Find where the given text appears and provide that cell's center as (x, y) coordinate. 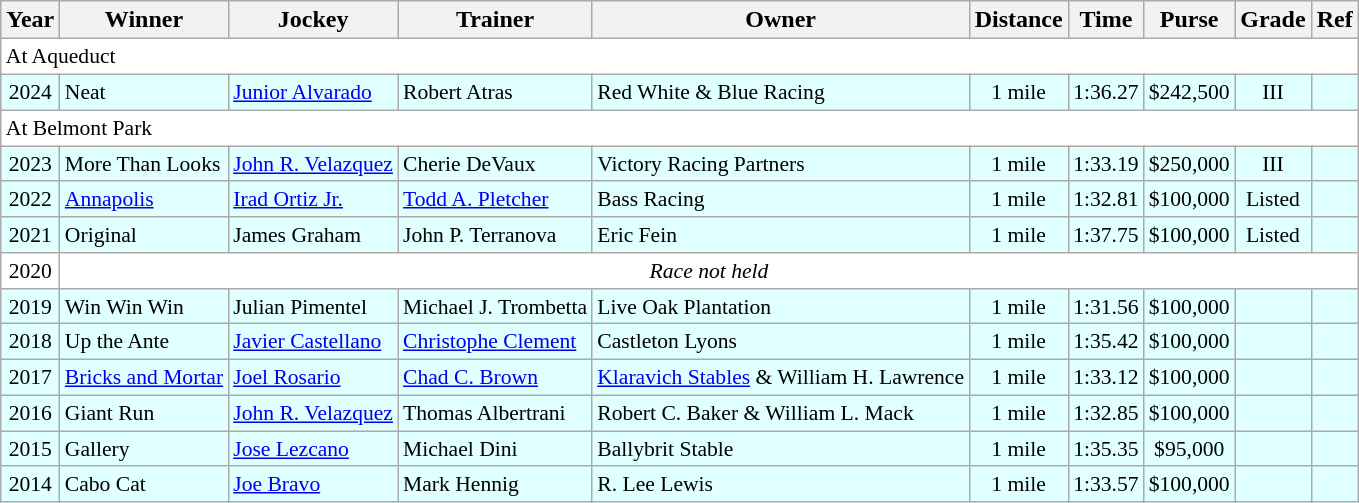
2023 (30, 164)
Year (30, 20)
Julian Pimentel (313, 306)
$95,000 (1190, 449)
Javier Castellano (313, 342)
Klaravich Stables & William H. Lawrence (780, 377)
Junior Alvarado (313, 92)
Race not held (709, 271)
Cherie DeVaux (495, 164)
$242,500 (1190, 92)
Original (144, 235)
Jockey (313, 20)
2020 (30, 271)
2017 (30, 377)
Ref (1334, 20)
Bass Racing (780, 199)
2021 (30, 235)
Cabo Cat (144, 484)
2019 (30, 306)
1:37.75 (1106, 235)
Robert Atras (495, 92)
Jose Lezcano (313, 449)
1:33.57 (1106, 484)
Red White & Blue Racing (780, 92)
Christophe Clement (495, 342)
1:33.19 (1106, 164)
Ballybrit Stable (780, 449)
Time (1106, 20)
$250,000 (1190, 164)
Bricks and Mortar (144, 377)
2018 (30, 342)
Gallery (144, 449)
Mark Hennig (495, 484)
Chad C. Brown (495, 377)
Victory Racing Partners (780, 164)
Purse (1190, 20)
Eric Fein (780, 235)
At Aqueduct (680, 57)
Giant Run (144, 413)
James Graham (313, 235)
Up the Ante (144, 342)
Todd A. Pletcher (495, 199)
Robert C. Baker & William L. Mack (780, 413)
2014 (30, 484)
John P. Terranova (495, 235)
Neat (144, 92)
Michael J. Trombetta (495, 306)
1:32.85 (1106, 413)
Annapolis (144, 199)
Live Oak Plantation (780, 306)
Castleton Lyons (780, 342)
1:35.35 (1106, 449)
Grade (1273, 20)
Owner (780, 20)
Distance (1018, 20)
R. Lee Lewis (780, 484)
2024 (30, 92)
1:33.12 (1106, 377)
Winner (144, 20)
Joe Bravo (313, 484)
Trainer (495, 20)
2015 (30, 449)
Joel Rosario (313, 377)
Michael Dini (495, 449)
1:32.81 (1106, 199)
Thomas Albertrani (495, 413)
1:31.56 (1106, 306)
1:36.27 (1106, 92)
More Than Looks (144, 164)
2016 (30, 413)
2022 (30, 199)
1:35.42 (1106, 342)
Win Win Win (144, 306)
At Belmont Park (680, 128)
Irad Ortiz Jr. (313, 199)
